For the text-containing cell, return its midpoint in (X, Y) coordinate format. 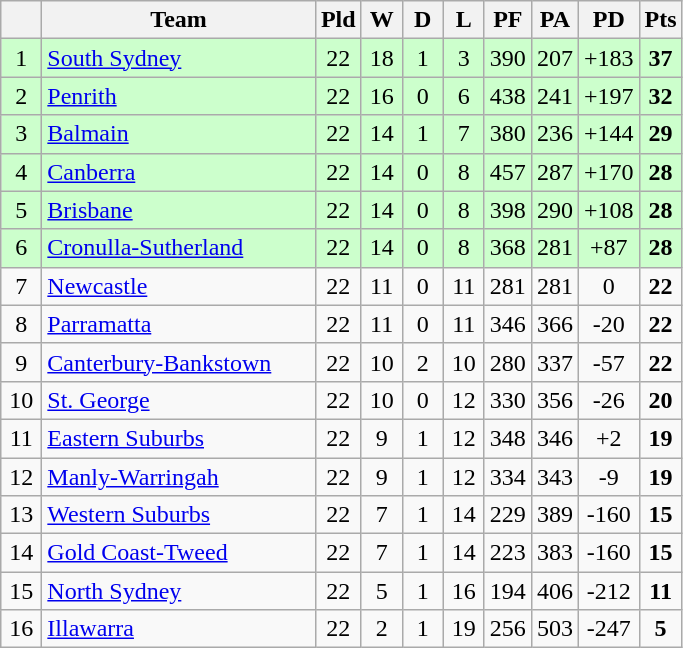
207 (554, 58)
-20 (608, 324)
390 (508, 58)
241 (554, 96)
Balmain (179, 134)
20 (660, 400)
PA (554, 20)
Penrith (179, 96)
256 (508, 629)
280 (508, 362)
Newcastle (179, 286)
-26 (608, 400)
Parramatta (179, 324)
South Sydney (179, 58)
438 (508, 96)
18 (382, 58)
Eastern Suburbs (179, 438)
+87 (608, 248)
+144 (608, 134)
Canterbury-Bankstown (179, 362)
+197 (608, 96)
406 (554, 591)
Manly-Warringah (179, 477)
-57 (608, 362)
+183 (608, 58)
-212 (608, 591)
D (422, 20)
380 (508, 134)
383 (554, 553)
Pts (660, 20)
29 (660, 134)
337 (554, 362)
194 (508, 591)
343 (554, 477)
13 (22, 515)
PF (508, 20)
PD (608, 20)
356 (554, 400)
330 (508, 400)
-9 (608, 477)
Canberra (179, 172)
Illawarra (179, 629)
368 (508, 248)
North Sydney (179, 591)
Western Suburbs (179, 515)
+2 (608, 438)
334 (508, 477)
287 (554, 172)
37 (660, 58)
Cronulla-Sutherland (179, 248)
-247 (608, 629)
L (464, 20)
236 (554, 134)
457 (508, 172)
348 (508, 438)
+108 (608, 210)
Gold Coast-Tweed (179, 553)
Team (179, 20)
290 (554, 210)
398 (508, 210)
32 (660, 96)
Pld (338, 20)
366 (554, 324)
St. George (179, 400)
Brisbane (179, 210)
389 (554, 515)
+170 (608, 172)
229 (508, 515)
W (382, 20)
223 (508, 553)
503 (554, 629)
4 (22, 172)
